Output the (X, Y) coordinate of the center of the cell containing the given text.  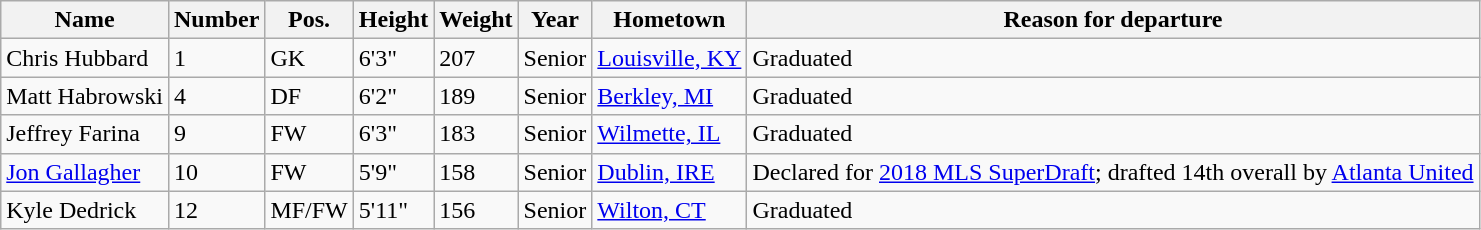
1 (216, 58)
4 (216, 96)
Louisville, KY (670, 58)
6'2" (393, 96)
Name (85, 20)
GK (309, 58)
10 (216, 172)
Declared for 2018 MLS SuperDraft; drafted 14th overall by Atlanta United (1113, 172)
207 (476, 58)
Pos. (309, 20)
Berkley, MI (670, 96)
12 (216, 210)
9 (216, 134)
5'9" (393, 172)
Chris Hubbard (85, 58)
Height (393, 20)
Year (555, 20)
189 (476, 96)
DF (309, 96)
Number (216, 20)
158 (476, 172)
Weight (476, 20)
156 (476, 210)
Jon Gallagher (85, 172)
Wilmette, IL (670, 134)
Reason for departure (1113, 20)
Dublin, IRE (670, 172)
Jeffrey Farina (85, 134)
MF/FW (309, 210)
183 (476, 134)
Matt Habrowski (85, 96)
5'11" (393, 210)
Kyle Dedrick (85, 210)
Hometown (670, 20)
Wilton, CT (670, 210)
